Output the (x, y) coordinate of the center of the cell containing the given text.  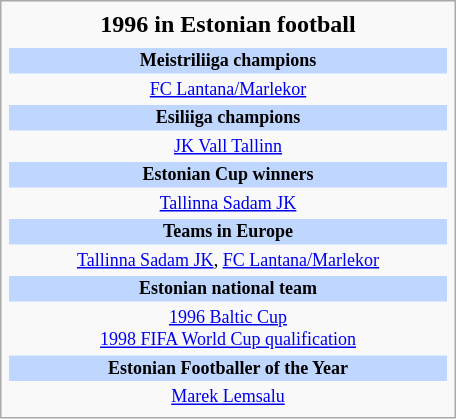
Marek Lemsalu (228, 397)
FC Lantana/Marlekor (228, 90)
Teams in Europe (228, 232)
Estonian Footballer of the Year (228, 369)
1996 in Estonian football (228, 24)
Estonian national team (228, 289)
Tallinna Sadam JK (228, 204)
JK Vall Tallinn (228, 147)
Tallinna Sadam JK, FC Lantana/Marlekor (228, 261)
Meistriliiga champions (228, 61)
Estonian Cup winners (228, 175)
Esiliiga champions (228, 118)
1996 Baltic Cup1998 FIFA World Cup qualification (228, 329)
